Provide the [X, Y] coordinate of the cell's center where the given text is located.  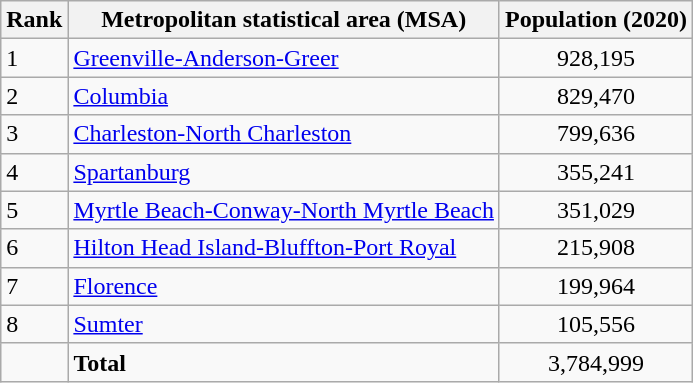
8 [34, 324]
Rank [34, 20]
928,195 [596, 58]
799,636 [596, 134]
3,784,999 [596, 362]
Spartanburg [284, 172]
199,964 [596, 286]
Columbia [284, 96]
Total [284, 362]
4 [34, 172]
1 [34, 58]
355,241 [596, 172]
Sumter [284, 324]
6 [34, 248]
Greenville-Anderson-Greer [284, 58]
Population (2020) [596, 20]
351,029 [596, 210]
3 [34, 134]
Metropolitan statistical area (MSA) [284, 20]
2 [34, 96]
5 [34, 210]
215,908 [596, 248]
Charleston-North Charleston [284, 134]
Hilton Head Island-Bluffton-Port Royal [284, 248]
829,470 [596, 96]
Florence [284, 286]
7 [34, 286]
105,556 [596, 324]
Myrtle Beach-Conway-North Myrtle Beach [284, 210]
